Find where the given text appears and provide that cell's center as [x, y] coordinate. 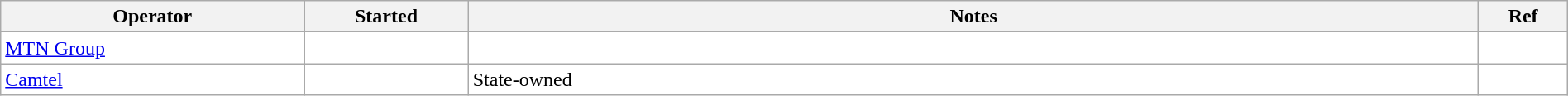
Notes [973, 17]
Ref [1523, 17]
State-owned [973, 79]
MTN Group [152, 48]
Started [386, 17]
Operator [152, 17]
Camtel [152, 79]
